Find where the given text appears and provide that cell's center as (X, Y) coordinate. 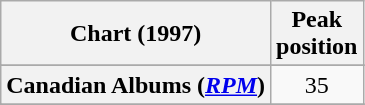
Canadian Albums (RPM) (136, 85)
Chart (1997) (136, 34)
35 (317, 85)
Peakposition (317, 34)
